Return the (X, Y) coordinate for the center point of the cell that contains the specified text.  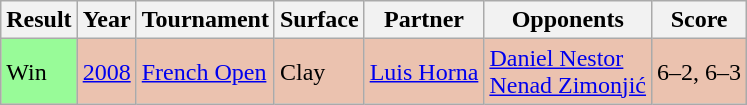
Tournament (205, 20)
Surface (319, 20)
Daniel Nestor Nenad Zimonjić (568, 72)
Clay (319, 72)
Year (106, 20)
6–2, 6–3 (700, 72)
Result (39, 20)
Opponents (568, 20)
French Open (205, 72)
Partner (424, 20)
2008 (106, 72)
Score (700, 20)
Win (39, 72)
Luis Horna (424, 72)
